From the cell containing the given text, extract its center point as (X, Y) coordinate. 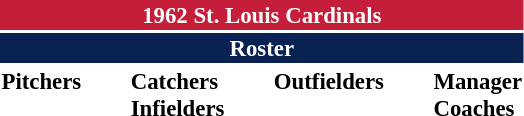
1962 St. Louis Cardinals (262, 15)
Roster (262, 48)
